Determine the (X, Y) coordinate at the center of the cell enclosing the given text.  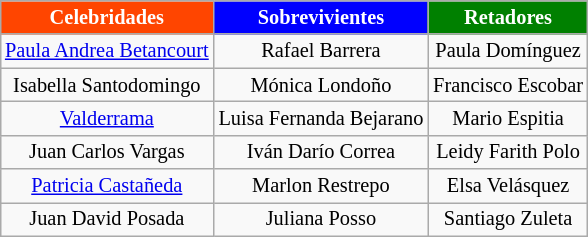
Marlon Restrepo (322, 186)
Valderrama (107, 118)
Mónica Londoño (322, 85)
Luisa Fernanda Bejarano (322, 118)
Celebridades (107, 17)
Mario Espitia (508, 118)
Retadores (508, 17)
Sobrevivientes (322, 17)
Elsa Velásquez (508, 186)
Santiago Zuleta (508, 219)
Paula Domínguez (508, 51)
Iván Darío Correa (322, 152)
Juan Carlos Vargas (107, 152)
Paula Andrea Betancourt (107, 51)
Francisco Escobar (508, 85)
Juan David Posada (107, 219)
Leidy Farith Polo (508, 152)
Patricia Castañeda (107, 186)
Juliana Posso (322, 219)
Rafael Barrera (322, 51)
Isabella Santodomingo (107, 85)
